Return [x, y] of the center of cell containing provided text 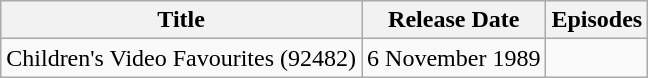
Episodes [597, 20]
Release Date [454, 20]
Children's Video Favourites (92482) [182, 58]
Title [182, 20]
6 November 1989 [454, 58]
